Locate the cell with the specified text and output its [x, y] center coordinate. 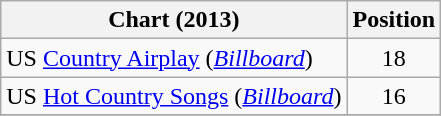
US Hot Country Songs (Billboard) [174, 96]
18 [394, 58]
Chart (2013) [174, 20]
Position [394, 20]
16 [394, 96]
US Country Airplay (Billboard) [174, 58]
